Return [x, y] of the center of cell containing provided text 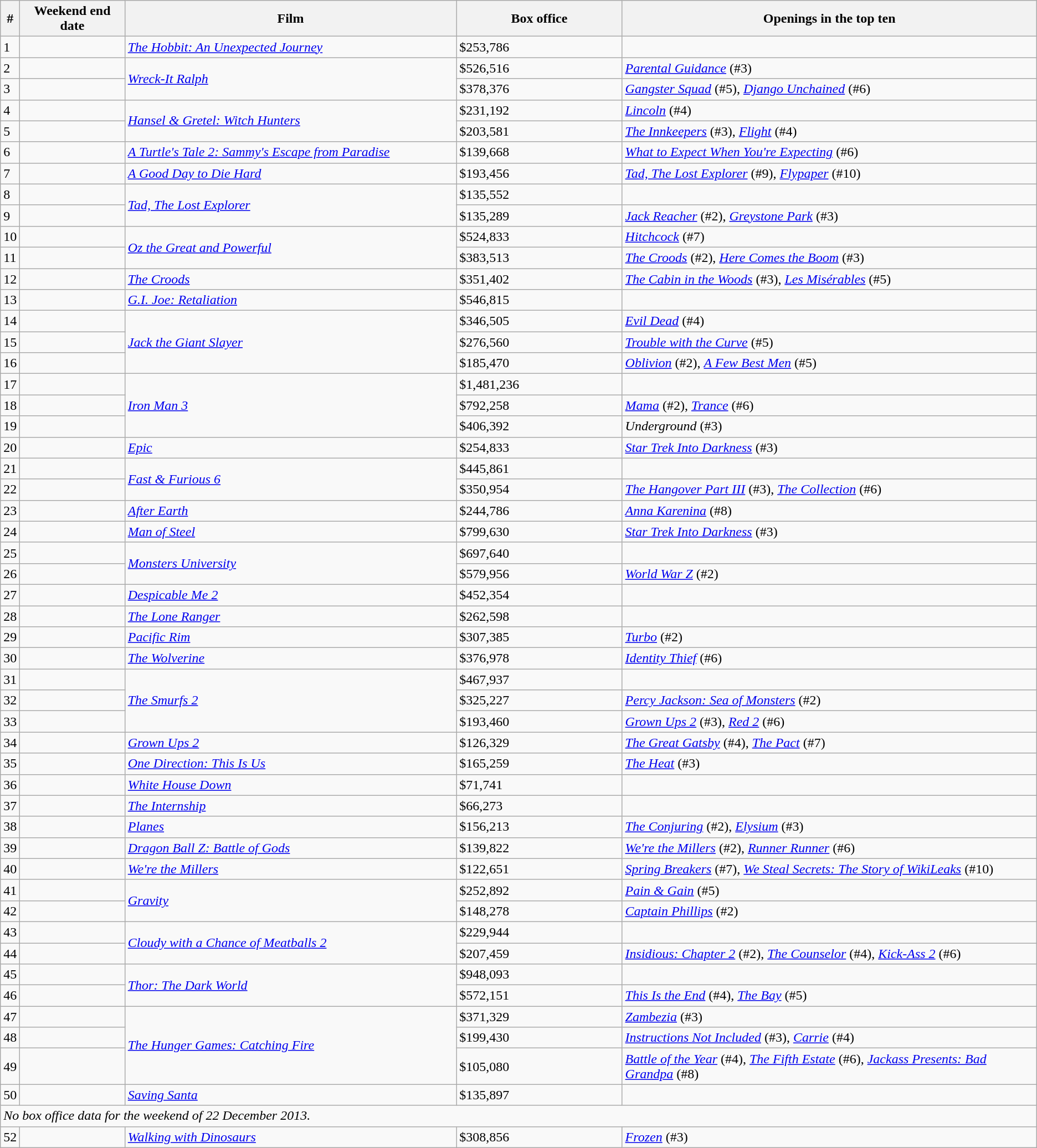
We're the Millers [290, 869]
A Good Day to Die Hard [290, 173]
23 [10, 511]
$254,833 [540, 447]
41 [10, 890]
Planes [290, 827]
Gravity [290, 900]
15 [10, 342]
4 [10, 110]
$948,093 [540, 975]
Trouble with the Curve (#5) [829, 342]
$122,651 [540, 869]
44 [10, 953]
Captain Phillips (#2) [829, 911]
$193,456 [540, 173]
$579,956 [540, 574]
3 [10, 89]
29 [10, 637]
35 [10, 764]
$445,861 [540, 469]
The Hobbit: An Unexpected Journey [290, 47]
26 [10, 574]
33 [10, 722]
Walking with Dinosaurs [290, 1137]
Fast & Furious 6 [290, 479]
46 [10, 996]
The Croods (#2), Here Comes the Boom (#3) [829, 258]
9 [10, 215]
52 [10, 1137]
Insidious: Chapter 2 (#2), The Counselor (#4), Kick-Ass 2 (#6) [829, 953]
1 [10, 47]
Pain & Gain (#5) [829, 890]
$546,815 [540, 300]
$452,354 [540, 595]
$467,937 [540, 679]
The Croods [290, 279]
Tad, The Lost Explorer (#9), Flypaper (#10) [829, 173]
6 [10, 152]
$139,668 [540, 152]
10 [10, 236]
$207,459 [540, 953]
50 [10, 1095]
Gangster Squad (#5), Django Unchained (#6) [829, 89]
Evil Dead (#4) [829, 321]
Identity Thief (#6) [829, 658]
$203,581 [540, 131]
48 [10, 1038]
$1,481,236 [540, 384]
Mama (#2), Trance (#6) [829, 405]
2 [10, 68]
One Direction: This Is Us [290, 764]
38 [10, 827]
12 [10, 279]
Hansel & Gretel: Witch Hunters [290, 121]
$66,273 [540, 806]
The Hunger Games: Catching Fire [290, 1046]
$71,741 [540, 785]
$406,392 [540, 426]
After Earth [290, 511]
We're the Millers (#2), Runner Runner (#6) [829, 848]
$199,430 [540, 1038]
17 [10, 384]
36 [10, 785]
$351,402 [540, 279]
32 [10, 701]
Parental Guidance (#3) [829, 68]
Spring Breakers (#7), We Steal Secrets: The Story of WikiLeaks (#10) [829, 869]
$139,822 [540, 848]
Despicable Me 2 [290, 595]
Lincoln (#4) [829, 110]
The Wolverine [290, 658]
Pacific Rim [290, 637]
$526,516 [540, 68]
$524,833 [540, 236]
This Is the End (#4), The Bay (#5) [829, 996]
Cloudy with a Chance of Meatballs 2 [290, 943]
Dragon Ball Z: Battle of Gods [290, 848]
$371,329 [540, 1017]
7 [10, 173]
$156,213 [540, 827]
A Turtle's Tale 2: Sammy's Escape from Paradise [290, 152]
The Great Gatsby (#4), The Pact (#7) [829, 743]
$325,227 [540, 701]
Tad, The Lost Explorer [290, 205]
45 [10, 975]
19 [10, 426]
$572,151 [540, 996]
$262,598 [540, 616]
Thor: The Dark World [290, 985]
$378,376 [540, 89]
The Conjuring (#2), Elysium (#3) [829, 827]
39 [10, 848]
Hitchcock (#7) [829, 236]
$308,856 [540, 1137]
22 [10, 490]
$135,897 [540, 1095]
$135,289 [540, 215]
The Internship [290, 806]
Film [290, 19]
20 [10, 447]
Epic [290, 447]
G.I. Joe: Retaliation [290, 300]
$231,192 [540, 110]
11 [10, 258]
Iron Man 3 [290, 405]
42 [10, 911]
The Hangover Part III (#3), The Collection (#6) [829, 490]
Anna Karenina (#8) [829, 511]
Grown Ups 2 (#3), Red 2 (#6) [829, 722]
Monsters University [290, 563]
40 [10, 869]
43 [10, 932]
47 [10, 1017]
31 [10, 679]
$135,552 [540, 194]
$799,630 [540, 532]
Jack Reacher (#2), Greystone Park (#3) [829, 215]
$148,278 [540, 911]
$229,944 [540, 932]
Zambezia (#3) [829, 1017]
$126,329 [540, 743]
Weekend end date [72, 19]
$105,080 [540, 1067]
16 [10, 363]
$185,470 [540, 363]
$276,560 [540, 342]
What to Expect When You're Expecting (#6) [829, 152]
$376,978 [540, 658]
The Innkeepers (#3), Flight (#4) [829, 131]
Turbo (#2) [829, 637]
# [10, 19]
The Heat (#3) [829, 764]
Underground (#3) [829, 426]
Saving Santa [290, 1095]
$792,258 [540, 405]
World War Z (#2) [829, 574]
Frozen (#3) [829, 1137]
Box office [540, 19]
37 [10, 806]
Jack the Giant Slayer [290, 342]
Oz the Great and Powerful [290, 247]
8 [10, 194]
Grown Ups 2 [290, 743]
Oblivion (#2), A Few Best Men (#5) [829, 363]
$383,513 [540, 258]
25 [10, 553]
21 [10, 469]
$165,259 [540, 764]
Battle of the Year (#4), The Fifth Estate (#6), Jackass Presents: Bad Grandpa (#8) [829, 1067]
$252,892 [540, 890]
$253,786 [540, 47]
28 [10, 616]
$193,460 [540, 722]
Wreck-It Ralph [290, 79]
14 [10, 321]
49 [10, 1067]
Instructions Not Included (#3), Carrie (#4) [829, 1038]
13 [10, 300]
24 [10, 532]
$346,505 [540, 321]
30 [10, 658]
The Lone Ranger [290, 616]
Man of Steel [290, 532]
No box office data for the weekend of 22 December 2013. [518, 1116]
$350,954 [540, 490]
$697,640 [540, 553]
White House Down [290, 785]
The Cabin in the Woods (#3), Les Misérables (#5) [829, 279]
$244,786 [540, 511]
5 [10, 131]
34 [10, 743]
$307,385 [540, 637]
Percy Jackson: Sea of Monsters (#2) [829, 701]
Openings in the top ten [829, 19]
18 [10, 405]
27 [10, 595]
The Smurfs 2 [290, 701]
